Extract the (x, y) coordinate from the center of the cell holding the provided text.  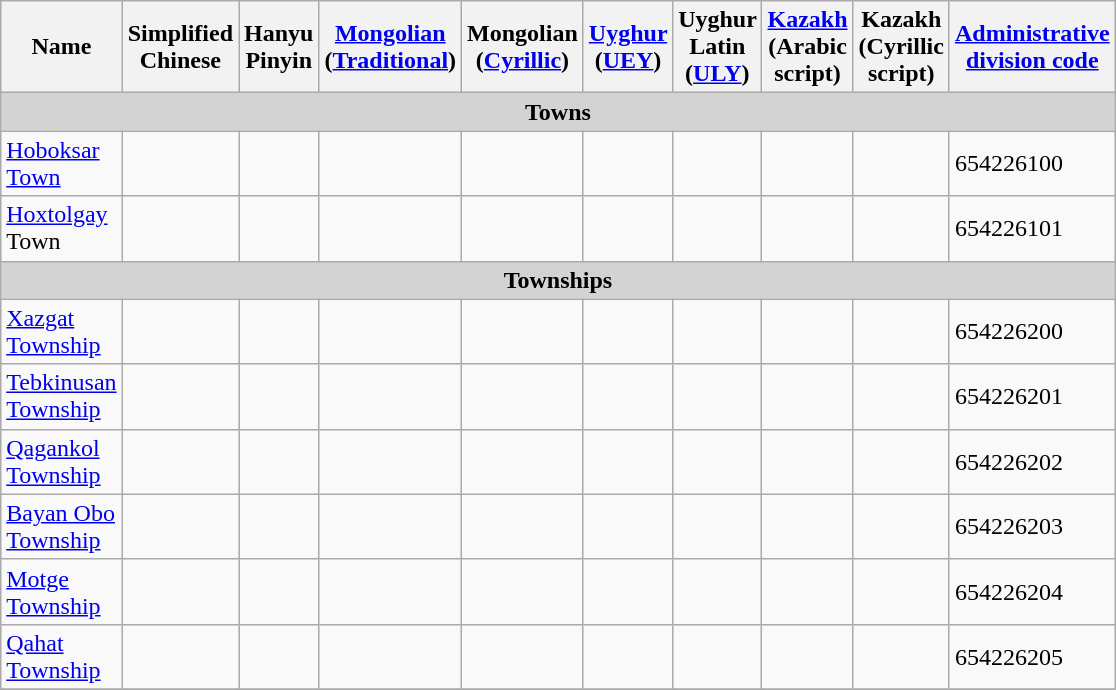
Name (62, 47)
654226204 (1032, 592)
654226101 (1032, 228)
Uyghur (UEY) (628, 47)
Townships (558, 280)
Motge Township (62, 592)
Hoxtolgay Town (62, 228)
Qagankol Township (62, 462)
Hoboksar Town (62, 164)
Tebkinusan Township (62, 396)
654226202 (1032, 462)
654226205 (1032, 656)
654226203 (1032, 526)
654226200 (1032, 332)
Uyghur Latin (ULY) (718, 47)
Mongolian (Traditional) (390, 47)
654226100 (1032, 164)
654226201 (1032, 396)
Kazakh (Cyrillic script) (901, 47)
Mongolian (Cyrillic) (523, 47)
Xazgat Township (62, 332)
Towns (558, 112)
Bayan Obo Township (62, 526)
Qahat Township (62, 656)
Administrative division code (1032, 47)
Kazakh (Arabic script) (808, 47)
Hanyu Pinyin (279, 47)
Simplified Chinese (180, 47)
